From the cell containing the given text, extract its center point as [X, Y] coordinate. 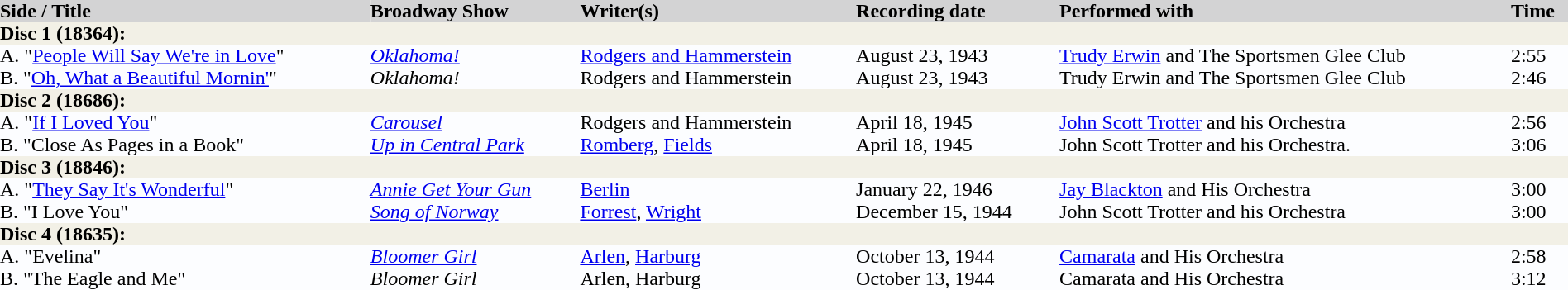
Writer(s) [718, 12]
Recording date [958, 12]
B. "The Eagle and Me" [185, 279]
Disc 2 (18686): [784, 101]
Romberg, Fields [718, 145]
B. "Close As Pages in a Book" [185, 145]
Side / Title [185, 12]
A. "They Say It's Wonderful" [185, 190]
Carousel [476, 122]
John Scott Trotter and his Orchestra. [1285, 145]
2:55 [1540, 56]
Annie Get Your Gun [476, 190]
Performed with [1285, 12]
Song of Norway [476, 212]
A. "If I Loved You" [185, 122]
A. "People Will Say We're in Love" [185, 56]
Broadway Show [476, 12]
December 15, 1944 [958, 212]
Forrest, Wright [718, 212]
January 22, 1946 [958, 190]
Berlin [718, 190]
Disc 4 (18635): [784, 235]
Time [1540, 12]
2:56 [1540, 122]
A. "Evelina" [185, 256]
B. "I Love You" [185, 212]
Disc 1 (18364): [784, 33]
Up in Central Park [476, 145]
2:46 [1540, 78]
Jay Blackton and His Orchestra [1285, 190]
3:12 [1540, 279]
B. "Oh, What a Beautiful Mornin'" [185, 78]
Disc 3 (18846): [784, 167]
3:06 [1540, 145]
2:58 [1540, 256]
